Locate the cell with the specified text and output its [X, Y] center coordinate. 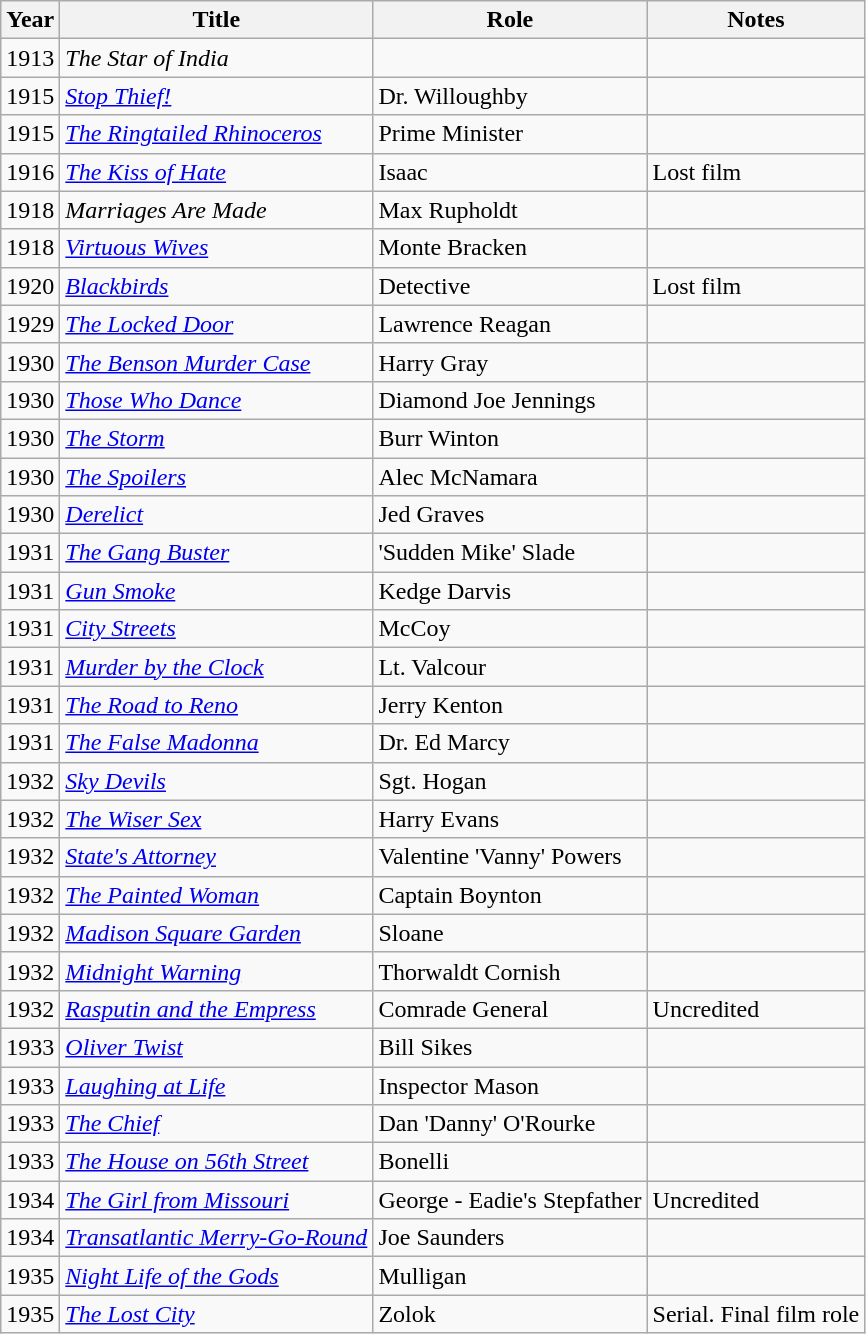
Captain Boynton [510, 895]
Sgt. Hogan [510, 781]
Madison Square Garden [216, 933]
The False Madonna [216, 743]
Marriages Are Made [216, 210]
The Girl from Missouri [216, 1200]
Notes [756, 20]
Derelict [216, 515]
Gun Smoke [216, 591]
Jed Graves [510, 515]
Transatlantic Merry-Go-Round [216, 1238]
The Storm [216, 438]
The Star of India [216, 58]
Rasputin and the Empress [216, 1009]
Murder by the Clock [216, 667]
The Spoilers [216, 477]
'Sudden Mike' Slade [510, 553]
Night Life of the Gods [216, 1276]
Thorwaldt Cornish [510, 971]
The Kiss of Hate [216, 172]
Midnight Warning [216, 971]
Year [30, 20]
Serial. Final film role [756, 1314]
George - Eadie's Stepfather [510, 1200]
The Painted Woman [216, 895]
Sky Devils [216, 781]
1929 [30, 324]
The Ringtailed Rhinoceros [216, 134]
Dr. Ed Marcy [510, 743]
The Locked Door [216, 324]
Oliver Twist [216, 1047]
Kedge Darvis [510, 591]
The Wiser Sex [216, 819]
The Road to Reno [216, 705]
1913 [30, 58]
The House on 56th Street [216, 1162]
The Gang Buster [216, 553]
City Streets [216, 629]
1916 [30, 172]
Dr. Willoughby [510, 96]
Sloane [510, 933]
Lt. Valcour [510, 667]
Mulligan [510, 1276]
Valentine 'Vanny' Powers [510, 857]
Zolok [510, 1314]
Laughing at Life [216, 1085]
The Benson Murder Case [216, 362]
State's Attorney [216, 857]
Joe Saunders [510, 1238]
Inspector Mason [510, 1085]
Monte Bracken [510, 248]
Dan 'Danny' O'Rourke [510, 1124]
Virtuous Wives [216, 248]
Isaac [510, 172]
Detective [510, 286]
Max Rupholdt [510, 210]
Alec McNamara [510, 477]
Role [510, 20]
Those Who Dance [216, 400]
1920 [30, 286]
Bonelli [510, 1162]
Title [216, 20]
Diamond Joe Jennings [510, 400]
Harry Evans [510, 819]
The Lost City [216, 1314]
Comrade General [510, 1009]
Burr Winton [510, 438]
Prime Minister [510, 134]
Jerry Kenton [510, 705]
McCoy [510, 629]
The Chief [216, 1124]
Blackbirds [216, 286]
Lawrence Reagan [510, 324]
Harry Gray [510, 362]
Stop Thief! [216, 96]
Bill Sikes [510, 1047]
